Output the [X, Y] coordinate of the center of the cell containing the given text.  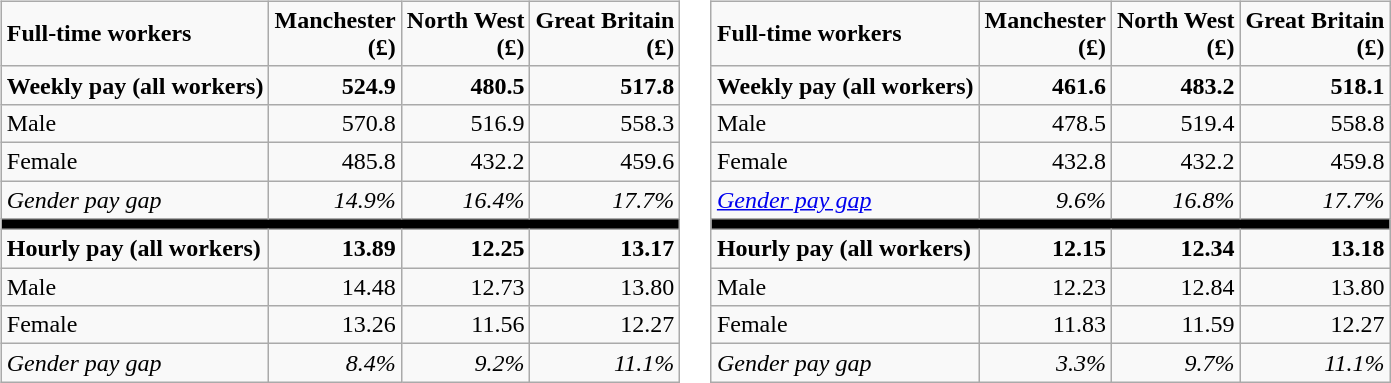
483.2 [1176, 85]
12.34 [1176, 249]
11.59 [1176, 325]
14.9% [335, 199]
558.8 [1315, 123]
524.9 [335, 85]
517.8 [605, 85]
11.56 [466, 325]
432.8 [1045, 161]
13.26 [335, 325]
13.18 [1315, 249]
13.17 [605, 249]
3.3% [1045, 363]
11.83 [1045, 325]
9.2% [466, 363]
480.5 [466, 85]
9.7% [1176, 363]
516.9 [466, 123]
12.73 [466, 287]
478.5 [1045, 123]
459.6 [605, 161]
12.23 [1045, 287]
16.8% [1176, 199]
485.8 [335, 161]
13.89 [335, 249]
519.4 [1176, 123]
12.84 [1176, 287]
459.8 [1315, 161]
8.4% [335, 363]
14.48 [335, 287]
570.8 [335, 123]
12.15 [1045, 249]
12.25 [466, 249]
518.1 [1315, 85]
558.3 [605, 123]
461.6 [1045, 85]
16.4% [466, 199]
9.6% [1045, 199]
